Pinpoint the cell where the given text exists, returning its [X, Y] midpoint coordinate. 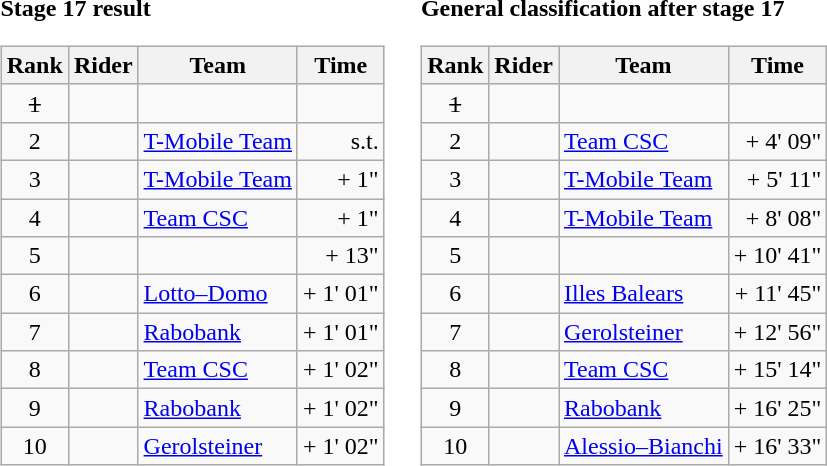
+ 13" [340, 256]
+ 15' 14" [778, 370]
Lotto–Domo [218, 294]
+ 16' 25" [778, 408]
+ 8' 08" [778, 217]
+ 16' 33" [778, 446]
+ 11' 45" [778, 294]
+ 12' 56" [778, 332]
+ 4' 09" [778, 141]
+ 10' 41" [778, 256]
Illes Balears [643, 294]
+ 5' 11" [778, 179]
Alessio–Bianchi [643, 446]
s.t. [340, 141]
